Extract the [X, Y] coordinate from the center of the cell holding the provided text.  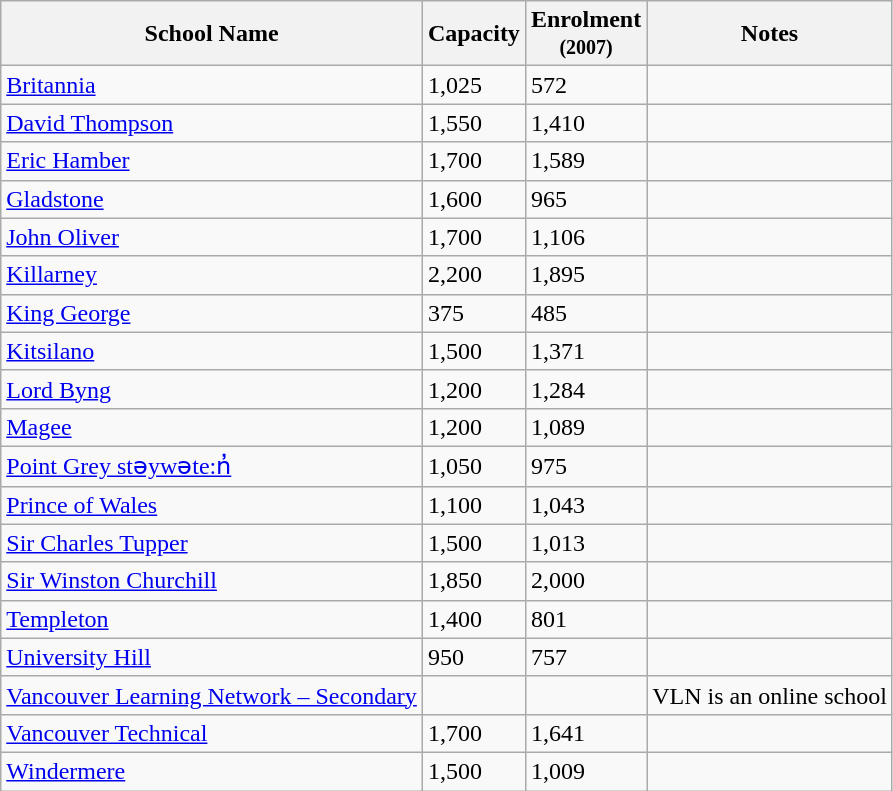
Kitsilano [212, 351]
Vancouver Learning Network – Secondary [212, 695]
1,550 [474, 123]
1,106 [586, 237]
1,641 [586, 733]
Lord Byng [212, 389]
Magee [212, 427]
1,850 [474, 581]
Capacity [474, 34]
1,025 [474, 85]
965 [586, 199]
Enrolment(2007) [586, 34]
1,600 [474, 199]
School Name [212, 34]
1,050 [474, 466]
1,371 [586, 351]
801 [586, 619]
1,400 [474, 619]
Gladstone [212, 199]
757 [586, 657]
John Oliver [212, 237]
1,089 [586, 427]
Templeton [212, 619]
Sir Charles Tupper [212, 543]
Eric Hamber [212, 161]
King George [212, 313]
2,200 [474, 275]
David Thompson [212, 123]
Notes [770, 34]
1,895 [586, 275]
Point Grey stəywəte:n̓ [212, 466]
VLN is an online school [770, 695]
1,013 [586, 543]
1,284 [586, 389]
975 [586, 466]
1,009 [586, 771]
485 [586, 313]
Killarney [212, 275]
Windermere [212, 771]
Britannia [212, 85]
1,589 [586, 161]
572 [586, 85]
Sir Winston Churchill [212, 581]
1,410 [586, 123]
950 [474, 657]
375 [474, 313]
1,043 [586, 505]
University Hill [212, 657]
1,100 [474, 505]
Vancouver Technical [212, 733]
2,000 [586, 581]
Prince of Wales [212, 505]
